Pinpoint the cell where the given text exists, returning its [x, y] midpoint coordinate. 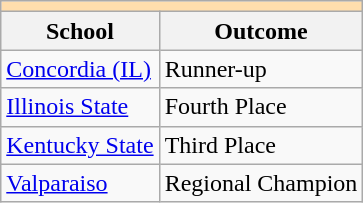
School [80, 31]
Valparaiso [80, 183]
Regional Champion [261, 183]
Kentucky State [80, 145]
Concordia (IL) [80, 69]
Outcome [261, 31]
Illinois State [80, 107]
Third Place [261, 145]
Fourth Place [261, 107]
Runner-up [261, 69]
